For the text-containing cell, return its midpoint in (x, y) coordinate format. 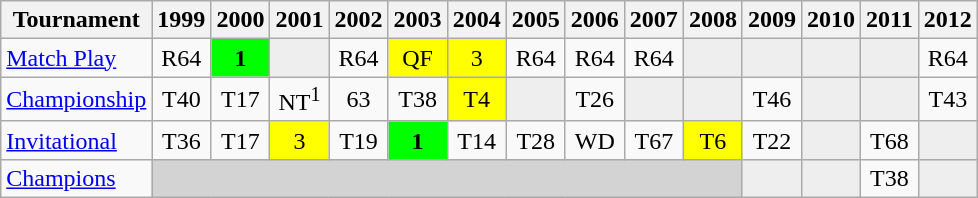
2010 (832, 20)
NT1 (300, 100)
2002 (358, 20)
T36 (182, 140)
2011 (890, 20)
Championship (76, 100)
T19 (358, 140)
T26 (594, 100)
WD (594, 140)
Tournament (76, 20)
T22 (772, 140)
QF (418, 58)
2005 (536, 20)
Invitational (76, 140)
2012 (948, 20)
T43 (948, 100)
T68 (890, 140)
2009 (772, 20)
Match Play (76, 58)
T14 (476, 140)
63 (358, 100)
T4 (476, 100)
2008 (712, 20)
T67 (654, 140)
2003 (418, 20)
T28 (536, 140)
T6 (712, 140)
T40 (182, 100)
2001 (300, 20)
2006 (594, 20)
2007 (654, 20)
1999 (182, 20)
2004 (476, 20)
Champions (76, 178)
2000 (240, 20)
T46 (772, 100)
